From the cell containing the given text, extract its center point as (x, y) coordinate. 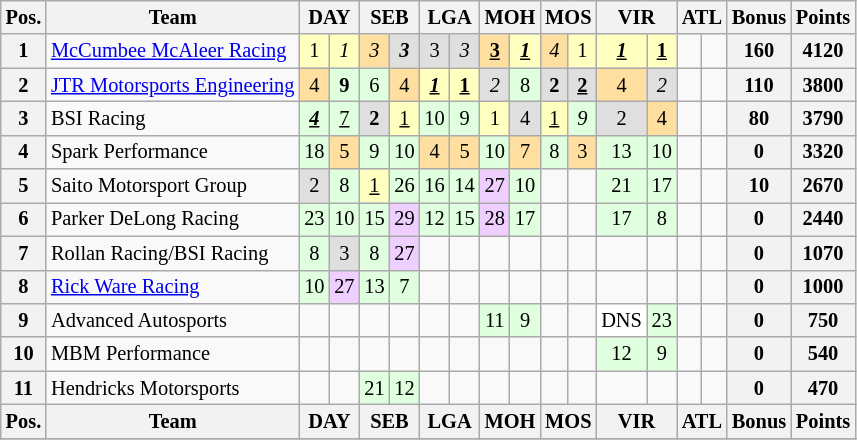
540 (823, 354)
MBM Performance (172, 354)
14 (465, 186)
1000 (823, 287)
18 (314, 152)
DNS (621, 320)
2440 (823, 219)
470 (823, 388)
McCumbee McAleer Racing (172, 51)
3800 (823, 85)
Saito Motorsport Group (172, 186)
28 (495, 219)
JTR Motorsports Engineering (172, 85)
Parker DeLong Racing (172, 219)
29 (404, 219)
750 (823, 320)
160 (759, 51)
26 (404, 186)
3790 (823, 118)
BSI Racing (172, 118)
1070 (823, 253)
3320 (823, 152)
Advanced Autosports (172, 320)
Hendricks Motorsports (172, 388)
16 (434, 186)
110 (759, 85)
2670 (823, 186)
Spark Performance (172, 152)
4120 (823, 51)
80 (759, 118)
Rollan Racing/BSI Racing (172, 253)
Rick Ware Racing (172, 287)
